Provide the (x, y) coordinate of the cell's center where the given text is located.  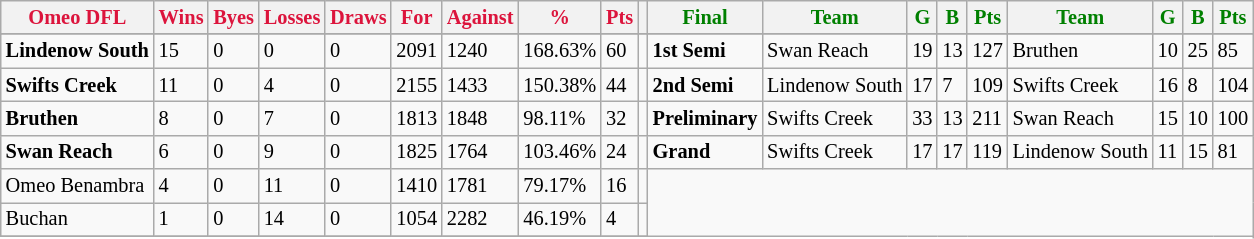
Buchan (78, 219)
9 (292, 152)
1848 (480, 118)
44 (620, 85)
1813 (416, 118)
168.63% (560, 51)
Draws (358, 17)
211 (987, 118)
1764 (480, 152)
Byes (233, 17)
32 (620, 118)
2282 (480, 219)
85 (1233, 51)
Wins (182, 17)
1433 (480, 85)
25 (1198, 51)
79.17% (560, 186)
14 (292, 219)
Preliminary (706, 118)
Losses (292, 17)
109 (987, 85)
1054 (416, 219)
Omeo DFL (78, 17)
81 (1233, 152)
150.38% (560, 85)
1st Semi (706, 51)
% (560, 17)
1240 (480, 51)
1825 (416, 152)
Final (706, 17)
Omeo Benambra (78, 186)
46.19% (560, 219)
2091 (416, 51)
6 (182, 152)
2155 (416, 85)
1 (182, 219)
60 (620, 51)
Against (480, 17)
127 (987, 51)
1781 (480, 186)
33 (922, 118)
98.11% (560, 118)
1410 (416, 186)
Grand (706, 152)
2nd Semi (706, 85)
103.46% (560, 152)
104 (1233, 85)
19 (922, 51)
100 (1233, 118)
24 (620, 152)
119 (987, 152)
For (416, 17)
